Extract the [X, Y] coordinate from the center of the cell holding the provided text.  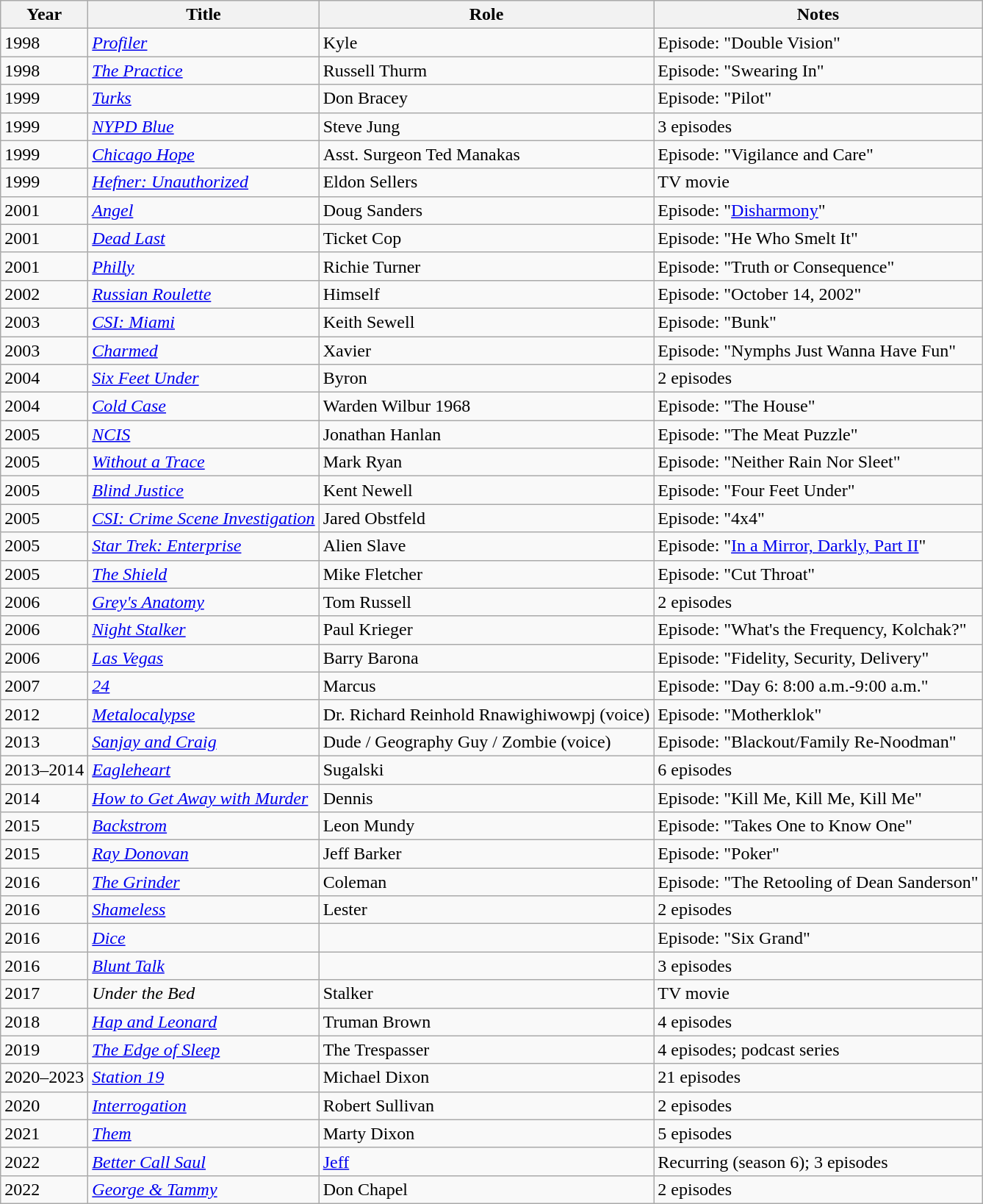
Episode: "Nymphs Just Wanna Have Fun" [818, 351]
Episode: "What's the Frequency, Kolchak?" [818, 630]
21 episodes [818, 1078]
Episode: "Vigilance and Care" [818, 154]
2013–2014 [44, 770]
Turks [204, 98]
Six Feet Under [204, 379]
George & Tammy [204, 1189]
Jeff Barker [486, 854]
2017 [44, 994]
Jared Obstfeld [486, 518]
Episode: "Pilot" [818, 98]
Episode: "The Retooling of Dean Sanderson" [818, 882]
Ticket Cop [486, 238]
Truman Brown [486, 1022]
Better Call Saul [204, 1161]
The Practice [204, 71]
Lester [486, 910]
Blunt Talk [204, 966]
Backstrom [204, 826]
Leon Mundy [486, 826]
Ray Donovan [204, 854]
2002 [44, 294]
5 episodes [818, 1133]
Dennis [486, 798]
CSI: Crime Scene Investigation [204, 518]
6 episodes [818, 770]
Warden Wilbur 1968 [486, 406]
Sugalski [486, 770]
4 episodes; podcast series [818, 1050]
Steve Jung [486, 126]
CSI: Miami [204, 322]
Mark Ryan [486, 462]
Las Vegas [204, 658]
Metalocalypse [204, 714]
Russian Roulette [204, 294]
2014 [44, 798]
Paul Krieger [486, 630]
Richie Turner [486, 266]
Episode: "Kill Me, Kill Me, Kill Me" [818, 798]
4 episodes [818, 1022]
Eldon Sellers [486, 182]
How to Get Away with Murder [204, 798]
Episode: "Motherklok" [818, 714]
Episode: "Swearing In" [818, 71]
Alien Slave [486, 546]
2007 [44, 686]
Episode: "Six Grand" [818, 938]
Episode: "In a Mirror, Darkly, Part II" [818, 546]
Philly [204, 266]
Xavier [486, 351]
Profiler [204, 43]
Tom Russell [486, 602]
Episode: "Takes One to Know One" [818, 826]
Dr. Richard Reinhold Rnawighiwowpj (voice) [486, 714]
Episode: "The Meat Puzzle" [818, 434]
Shameless [204, 910]
Episode: "Four Feet Under" [818, 490]
Himself [486, 294]
2021 [44, 1133]
The Shield [204, 574]
Asst. Surgeon Ted Manakas [486, 154]
Keith Sewell [486, 322]
Episode: "The House" [818, 406]
Angel [204, 210]
Charmed [204, 351]
Interrogation [204, 1106]
Notes [818, 15]
Episode: "4x4" [818, 518]
Star Trek: Enterprise [204, 546]
Episode: "Bunk" [818, 322]
Episode: "Double Vision" [818, 43]
Without a Trace [204, 462]
Doug Sanders [486, 210]
Marcus [486, 686]
Episode: "Disharmony" [818, 210]
Role [486, 15]
2020 [44, 1106]
Station 19 [204, 1078]
Grey's Anatomy [204, 602]
Jeff [486, 1161]
2020–2023 [44, 1078]
24 [204, 686]
Episode: "Truth or Consequence" [818, 266]
Night Stalker [204, 630]
Blind Justice [204, 490]
Don Chapel [486, 1189]
Robert Sullivan [486, 1106]
Episode: "October 14, 2002" [818, 294]
2012 [44, 714]
Chicago Hope [204, 154]
Title [204, 15]
Episode: "Neither Rain Nor Sleet" [818, 462]
2019 [44, 1050]
The Trespasser [486, 1050]
Recurring (season 6); 3 episodes [818, 1161]
Eagleheart [204, 770]
Hap and Leonard [204, 1022]
Them [204, 1133]
Under the Bed [204, 994]
Don Bracey [486, 98]
Year [44, 15]
Byron [486, 379]
Marty Dixon [486, 1133]
Hefner: Unauthorized [204, 182]
Mike Fletcher [486, 574]
Russell Thurm [486, 71]
Episode: "Day 6: 8:00 a.m.-9:00 a.m." [818, 686]
Episode: "Cut Throat" [818, 574]
Jonathan Hanlan [486, 434]
Sanjay and Craig [204, 742]
The Grinder [204, 882]
Kyle [486, 43]
Episode: "He Who Smelt It" [818, 238]
NYPD Blue [204, 126]
Dead Last [204, 238]
Episode: "Blackout/Family Re-Noodman" [818, 742]
The Edge of Sleep [204, 1050]
Kent Newell [486, 490]
2018 [44, 1022]
Dude / Geography Guy / Zombie (voice) [486, 742]
Michael Dixon [486, 1078]
Episode: "Poker" [818, 854]
2013 [44, 742]
NCIS [204, 434]
Barry Barona [486, 658]
Cold Case [204, 406]
Episode: "Fidelity, Security, Delivery" [818, 658]
Dice [204, 938]
Coleman [486, 882]
Stalker [486, 994]
